Identify which cell holds the provided text, then report its [x, y] central coordinate. 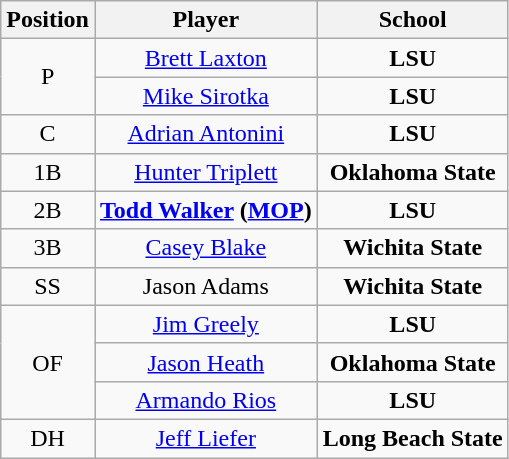
2B [48, 210]
Long Beach State [412, 438]
Jason Heath [206, 362]
Jason Adams [206, 286]
Player [206, 20]
P [48, 77]
Casey Blake [206, 248]
School [412, 20]
OF [48, 362]
Adrian Antonini [206, 134]
Armando Rios [206, 400]
Jim Greely [206, 324]
1B [48, 172]
SS [48, 286]
Hunter Triplett [206, 172]
C [48, 134]
Position [48, 20]
Mike Sirotka [206, 96]
DH [48, 438]
3B [48, 248]
Todd Walker (MOP) [206, 210]
Jeff Liefer [206, 438]
Brett Laxton [206, 58]
